Capture the cell that displays the provided text and extract its (x, y) central coordinate. 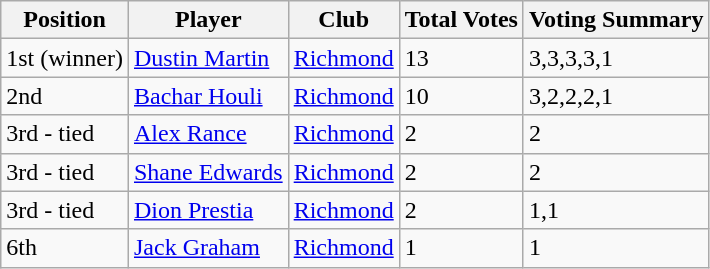
Jack Graham (208, 248)
Alex Rance (208, 134)
Total Votes (461, 20)
6th (65, 248)
3,2,2,2,1 (616, 96)
Dustin Martin (208, 58)
Shane Edwards (208, 172)
Dion Prestia (208, 210)
Bachar Houli (208, 96)
Player (208, 20)
Club (344, 20)
13 (461, 58)
1,1 (616, 210)
2nd (65, 96)
Position (65, 20)
10 (461, 96)
1st (winner) (65, 58)
Voting Summary (616, 20)
3,3,3,3,1 (616, 58)
